Extract the (X, Y) coordinate from the center of the cell holding the provided text.  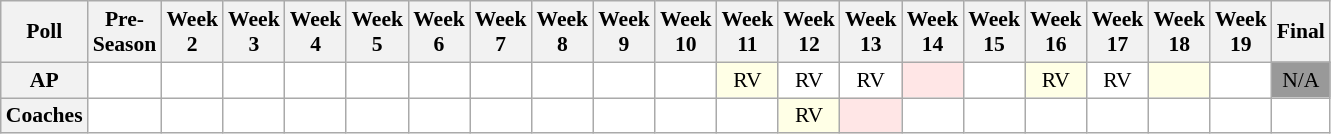
Pre-Season (125, 32)
Week15 (994, 32)
Poll (44, 32)
Week16 (1056, 32)
Week19 (1241, 32)
Final (1301, 32)
Week2 (192, 32)
Week4 (316, 32)
Week7 (501, 32)
Week12 (809, 32)
Week10 (686, 32)
Week3 (254, 32)
AP (44, 80)
Week8 (562, 32)
Week6 (439, 32)
Week9 (624, 32)
Week14 (933, 32)
N/A (1301, 80)
Week18 (1179, 32)
Week13 (871, 32)
Week17 (1118, 32)
Week11 (748, 32)
Coaches (44, 116)
Week5 (377, 32)
